Find where the given text appears and provide that cell's center as (X, Y) coordinate. 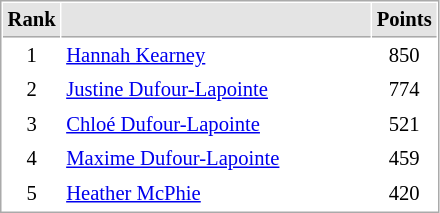
850 (404, 56)
4 (32, 158)
Heather McPhie (216, 194)
Chloé Dufour-Lapointe (216, 124)
5 (32, 194)
1 (32, 56)
Hannah Kearney (216, 56)
Points (404, 20)
Maxime Dufour-Lapointe (216, 158)
521 (404, 124)
774 (404, 90)
459 (404, 158)
2 (32, 90)
420 (404, 194)
Justine Dufour-Lapointe (216, 90)
3 (32, 124)
Rank (32, 20)
